Detect which cell encompasses the target text, then output its (X, Y) center coordinate. 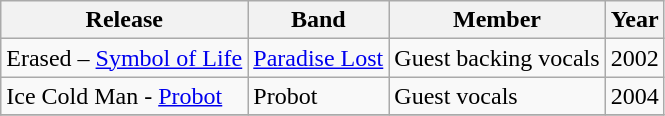
Guest vocals (497, 96)
Ice Cold Man - Probot (124, 96)
Probot (318, 96)
Paradise Lost (318, 58)
Erased – Symbol of Life (124, 58)
Guest backing vocals (497, 58)
Year (634, 20)
Member (497, 20)
Band (318, 20)
2004 (634, 96)
2002 (634, 58)
Release (124, 20)
